Output the [X, Y] coordinate of the center of the cell containing the given text.  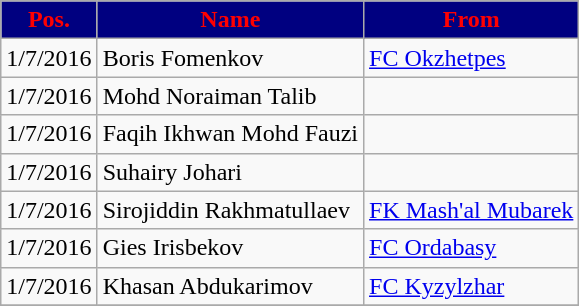
FC Okzhetpes [472, 58]
From [472, 20]
Faqih Ikhwan Mohd Fauzi [230, 134]
Boris Fomenkov [230, 58]
FK Mash'al Mubarek [472, 210]
Mohd Noraiman Talib [230, 96]
Pos. [49, 20]
Khasan Abdukarimov [230, 286]
Name [230, 20]
Sirojiddin Rakhmatullaev [230, 210]
Suhairy Johari [230, 172]
Gies Irisbekov [230, 248]
FC Kyzylzhar [472, 286]
FC Ordabasy [472, 248]
